Extract the (x, y) coordinate from the center of the cell holding the provided text.  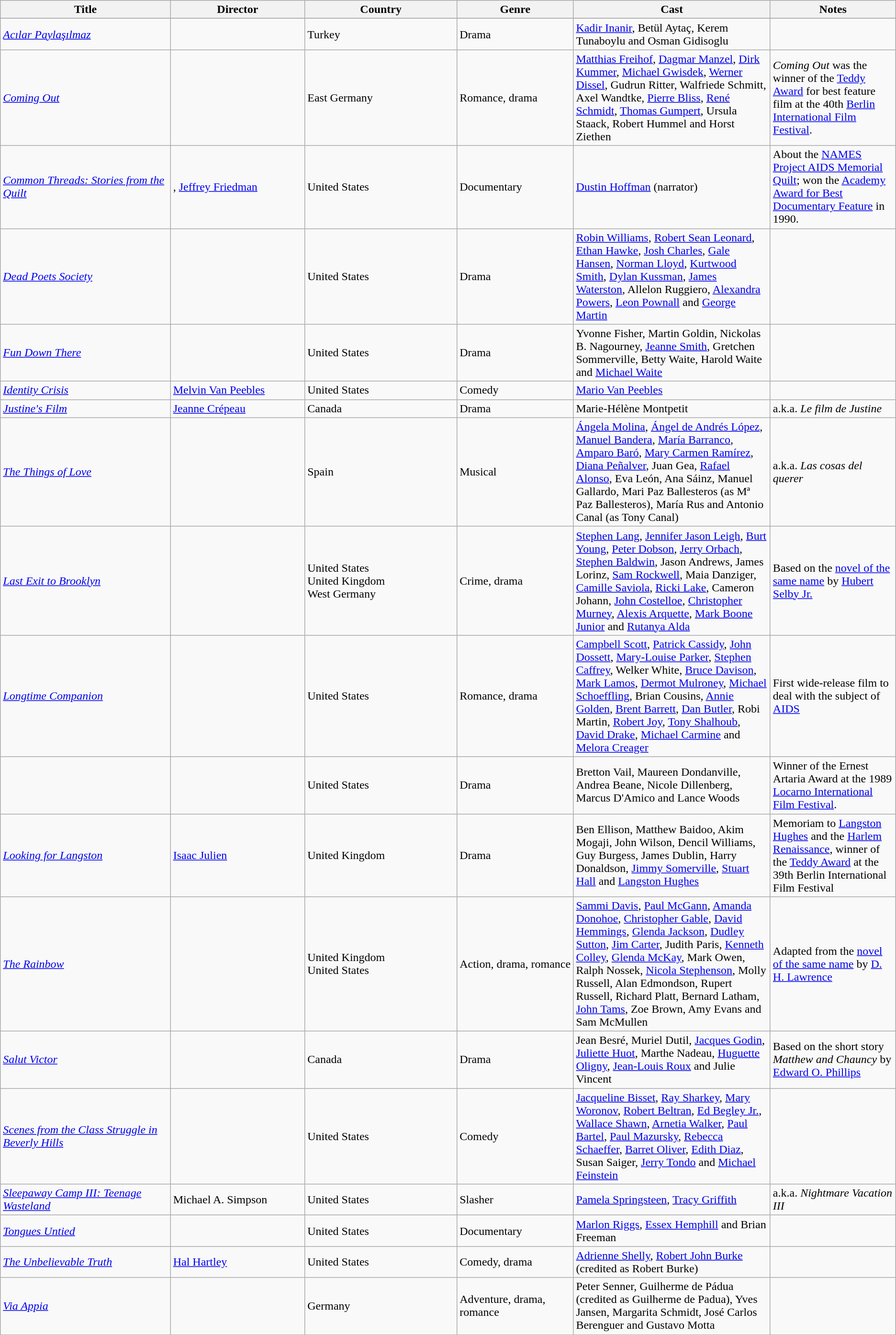
a.k.a. Nightmare Vacation III (833, 1200)
Jeanne Crépeau (237, 408)
Fun Down There (85, 352)
Slasher (515, 1200)
Crime, drama (515, 580)
Salut Victor (85, 1060)
Country (381, 10)
Michael A. Simpson (237, 1200)
Dead Poets Society (85, 276)
Via Appia (85, 1306)
United Kingdom (381, 855)
Comedy, drama (515, 1262)
About the NAMES Project AIDS Memorial Quilt; won the Academy Award for Best Documentary Feature in 1990. (833, 187)
, Jeffrey Friedman (237, 187)
Marlon Riggs, Essex Hemphill and Brian Freeman (672, 1231)
Isaac Julien (237, 855)
Adrienne Shelly, Robert John Burke (credited as Robert Burke) (672, 1262)
Bretton Vail, Maureen Dondanville, Andrea Beane, Nicole Dillenberg, Marcus D'Amico and Lance Woods (672, 785)
Based on the short story Matthew and Chauncy by Edward O. Phillips (833, 1060)
Looking for Langston (85, 855)
Cast (672, 10)
Genre (515, 10)
Pamela Springsteen, Tracy Griffith (672, 1200)
Sleepaway Camp III: Teenage Wasteland (85, 1200)
Last Exit to Brooklyn (85, 580)
Musical (515, 472)
United StatesUnited KingdomWest Germany (381, 580)
Hal Hartley (237, 1262)
East Germany (381, 98)
Acılar Paylaşılmaz (85, 34)
Scenes from the Class Struggle in Beverly Hills (85, 1136)
Based on the novel of the same name by Hubert Selby Jr. (833, 580)
a.k.a. Le film de Justine (833, 408)
Spain (381, 472)
Germany (381, 1306)
a.k.a. Las cosas del querer (833, 472)
Winner of the Ernest Artaria Award at the 1989 Locarno International Film Festival. (833, 785)
Common Threads: Stories from the Quilt (85, 187)
Memoriam to Langston Hughes and the Harlem Renaissance, winner of the Teddy Award at the 39th Berlin International Film Festival (833, 855)
Mario Van Peebles (672, 390)
Coming Out (85, 98)
Adventure, drama, romance (515, 1306)
The Things of Love (85, 472)
Kadir Inanir, Betül Aytaç, Kerem Tunaboylu and Osman Gidisoglu (672, 34)
Title (85, 10)
Director (237, 10)
Jean Besré, Muriel Dutil, Jacques Godin, Juliette Huot, Marthe Nadeau, Huguette Oligny, Jean-Louis Roux and Julie Vincent (672, 1060)
Longtime Companion (85, 696)
Turkey (381, 34)
Action, drama, romance (515, 964)
The Rainbow (85, 964)
Justine's Film (85, 408)
Peter Senner, Guilherme de Pádua (credited as Guilherme de Padua), Yves Jansen, Margarita Schmidt, José Carlos Berenguer and Gustavo Motta (672, 1306)
The Unbelievable Truth (85, 1262)
Dustin Hoffman (narrator) (672, 187)
United KingdomUnited States (381, 964)
Identity Crisis (85, 390)
Adapted from the novel of the same name by D. H. Lawrence (833, 964)
Yvonne Fisher, Martin Goldin, Nickolas B. Nagourney, Jeanne Smith, Gretchen Sommerville, Betty Waite, Harold Waite and Michael Waite (672, 352)
Marie-Hélène Montpetit (672, 408)
Melvin Van Peebles (237, 390)
First wide-release film to deal with the subject of AIDS (833, 696)
Coming Out was the winner of the Teddy Award for best feature film at the 40th Berlin International Film Festival. (833, 98)
Notes (833, 10)
Tongues Untied (85, 1231)
